Locate the cell with the specified text and output its [x, y] center coordinate. 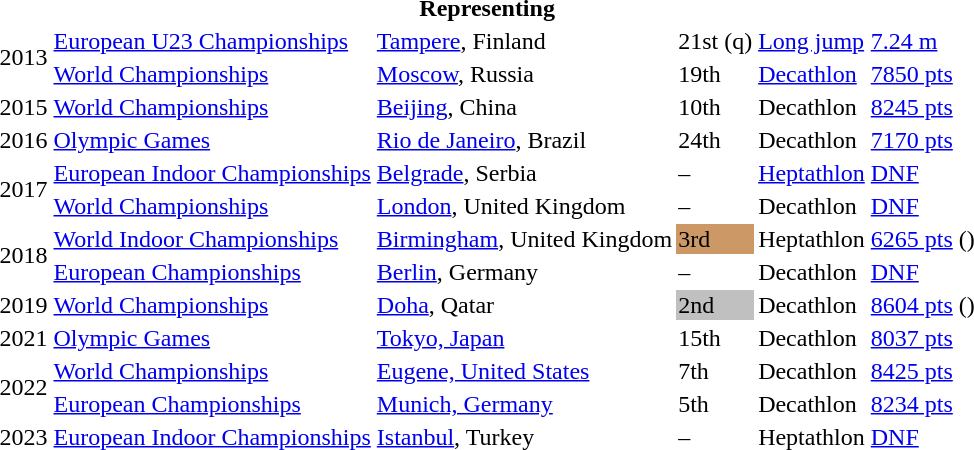
Beijing, China [524, 107]
Belgrade, Serbia [524, 173]
21st (q) [716, 41]
Tokyo, Japan [524, 338]
19th [716, 74]
15th [716, 338]
Munich, Germany [524, 404]
World Indoor Championships [212, 239]
Doha, Qatar [524, 305]
Birmingham, United Kingdom [524, 239]
European U23 Championships [212, 41]
24th [716, 140]
European Indoor Championships [212, 173]
Berlin, Germany [524, 272]
Eugene, United States [524, 371]
Moscow, Russia [524, 74]
10th [716, 107]
7th [716, 371]
5th [716, 404]
Rio de Janeiro, Brazil [524, 140]
Tampere, Finland [524, 41]
Long jump [812, 41]
2nd [716, 305]
London, United Kingdom [524, 206]
3rd [716, 239]
